Capture the cell that displays the provided text and extract its (x, y) central coordinate. 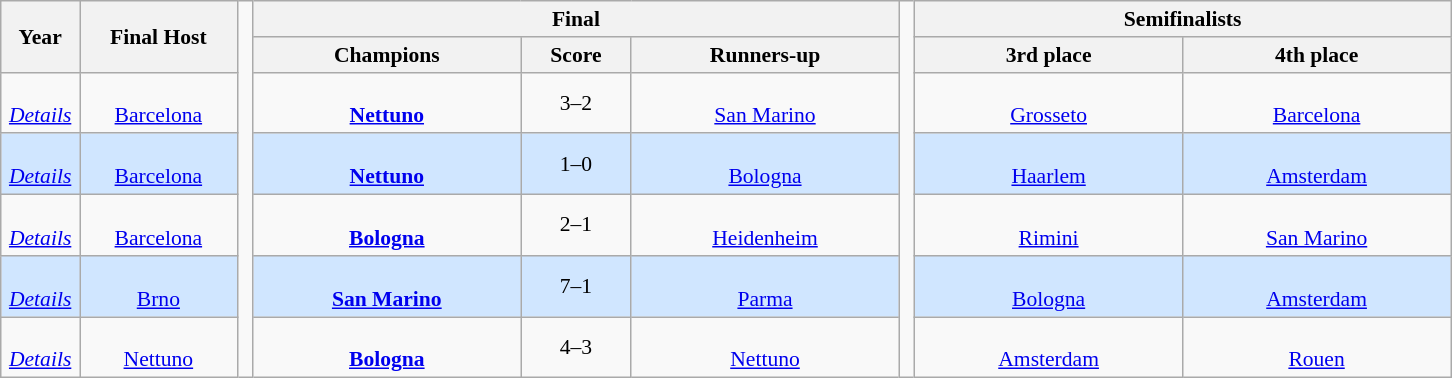
Final (576, 19)
Grosseto (1049, 102)
Runners-up (765, 55)
3rd place (1049, 55)
Score (576, 55)
Heidenheim (765, 226)
Parma (765, 286)
Haarlem (1049, 164)
1–0 (576, 164)
7–1 (576, 286)
Rimini (1049, 226)
4–3 (576, 348)
2–1 (576, 226)
Brno (159, 286)
Champions (387, 55)
Rouen (1317, 348)
Final Host (159, 36)
Year (40, 36)
Semifinalists (1183, 19)
3–2 (576, 102)
4th place (1317, 55)
